Scan for the cell matching the given text and deliver its (X, Y) coordinate at center. 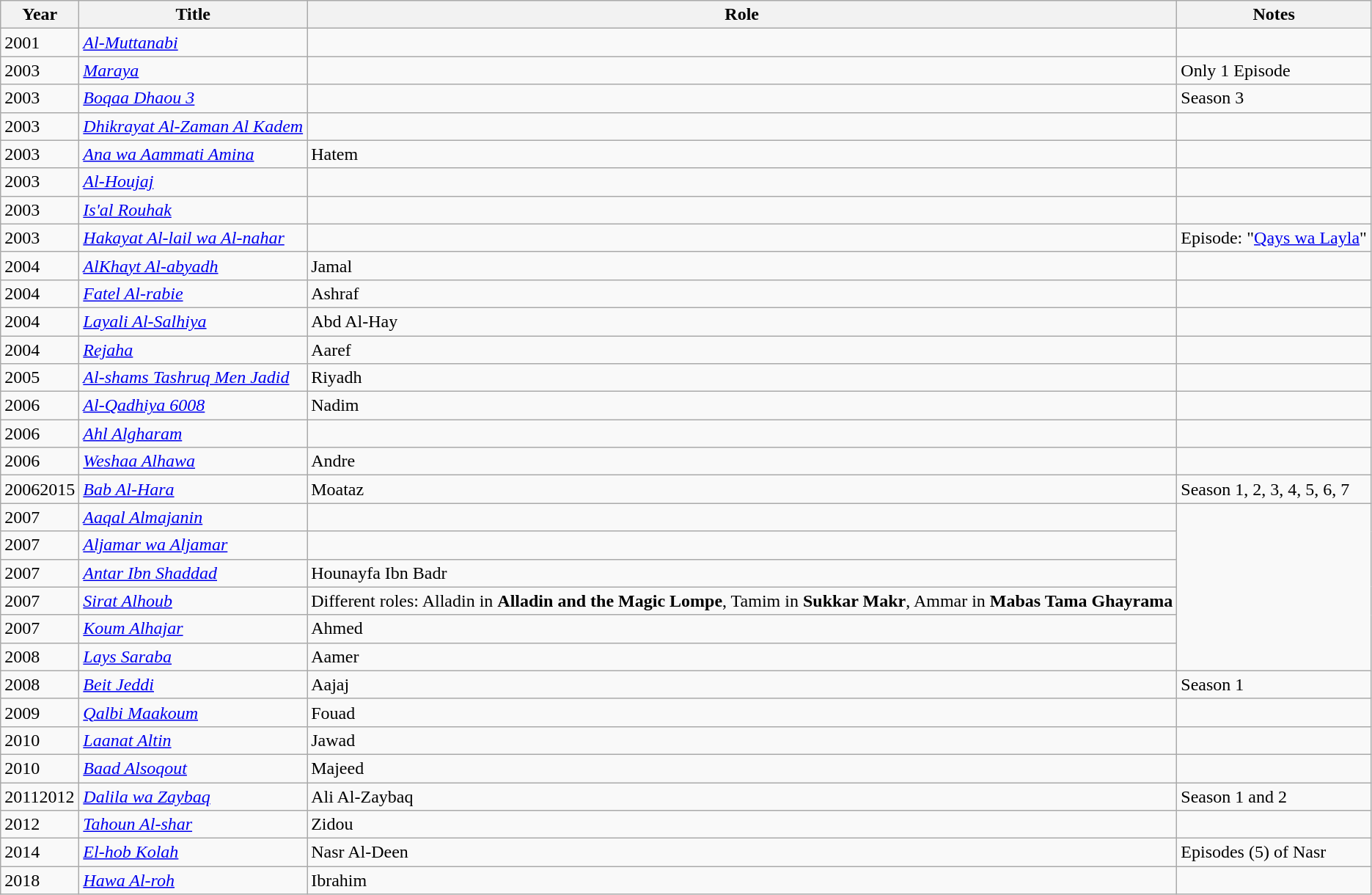
Role (742, 15)
20112012 (40, 796)
Hatem (742, 154)
Tahoun Al-shar (194, 825)
Episode: "Qays wa Layla" (1274, 238)
Ahmed (742, 629)
Hounayfa Ibn Badr (742, 573)
Moataz (742, 489)
Ahl Algharam (194, 434)
Qalbi Maakoum (194, 712)
Season 1 (1274, 684)
2009 (40, 712)
Al-Qadhiya 6008 (194, 406)
Dhikrayat Al-Zaman Al Kadem (194, 126)
2014 (40, 852)
Ana wa Aammati Amina (194, 154)
Nadim (742, 406)
Koum Alhajar (194, 629)
Lays Saraba (194, 657)
Aajaj (742, 684)
Nasr Al-Deen (742, 852)
Title (194, 15)
Andre (742, 461)
Season 1 and 2 (1274, 796)
Fouad (742, 712)
Majeed (742, 768)
AlKhayt Al-abyadh (194, 266)
Hawa Al-roh (194, 880)
Aaref (742, 350)
2018 (40, 880)
Ashraf (742, 293)
Season 1, 2, 3, 4, 5, 6, 7 (1274, 489)
Episodes (5) of Nasr (1274, 852)
Different roles: Alladin in Alladin and the Magic Lompe, Tamim in Sukkar Makr, Ammar in Mabas Tama Ghayrama (742, 601)
Jamal (742, 266)
Beit Jeddi (194, 684)
Al-shams Tashruq Men Jadid (194, 378)
Baad Alsoqout (194, 768)
Ali Al-Zaybaq (742, 796)
Boqaa Dhaou 3 (194, 98)
2001 (40, 43)
20062015 (40, 489)
Sirat Alhoub (194, 601)
2012 (40, 825)
Al-Houjaj (194, 182)
Antar Ibn Shaddad (194, 573)
Aljamar wa Aljamar (194, 545)
Year (40, 15)
Weshaa Alhawa (194, 461)
Aaqal Almajanin (194, 517)
Is'al Rouhak (194, 210)
Jawad (742, 740)
Hakayat Al-lail wa Al-nahar (194, 238)
Ibrahim (742, 880)
Maraya (194, 70)
Riyadh (742, 378)
Only 1 Episode (1274, 70)
Rejaha (194, 350)
Layali Al-Salhiya (194, 321)
Al-Muttanabi (194, 43)
Fatel Al-rabie (194, 293)
2005 (40, 378)
Bab Al-Hara (194, 489)
Abd Al-Hay (742, 321)
Laanat Altin (194, 740)
Notes (1274, 15)
Dalila wa Zaybaq (194, 796)
El-hob Kolah (194, 852)
Season 3 (1274, 98)
Zidou (742, 825)
Aamer (742, 657)
